Find where the given text appears and provide that cell's center as (x, y) coordinate. 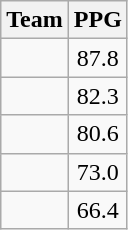
87.8 (98, 58)
PPG (98, 20)
66.4 (98, 210)
Team (35, 20)
80.6 (98, 134)
82.3 (98, 96)
73.0 (98, 172)
